Capture the cell that displays the provided text and extract its (X, Y) central coordinate. 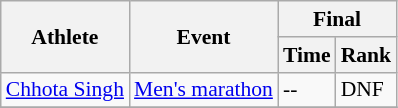
Men's marathon (204, 90)
-- (307, 90)
Time (307, 55)
DNF (366, 90)
Chhota Singh (65, 90)
Event (204, 36)
Athlete (65, 36)
Final (337, 19)
Rank (366, 55)
